Determine the [X, Y] coordinate at the center of the cell enclosing the given text.  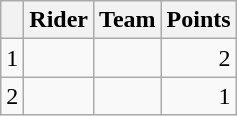
Rider [59, 20]
Points [198, 20]
Team [128, 20]
